Pinpoint the cell where the given text exists, returning its (X, Y) midpoint coordinate. 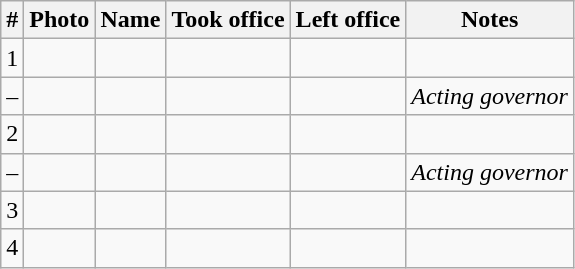
Photo (60, 20)
2 (12, 134)
Left office (348, 20)
Name (130, 20)
3 (12, 210)
Notes (490, 20)
1 (12, 58)
# (12, 20)
4 (12, 248)
Took office (228, 20)
